From the cell containing the given text, extract its center point as [X, Y] coordinate. 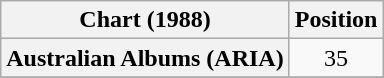
35 [336, 58]
Position [336, 20]
Chart (1988) [145, 20]
Australian Albums (ARIA) [145, 58]
